Return (X, Y) of the center of cell containing provided text 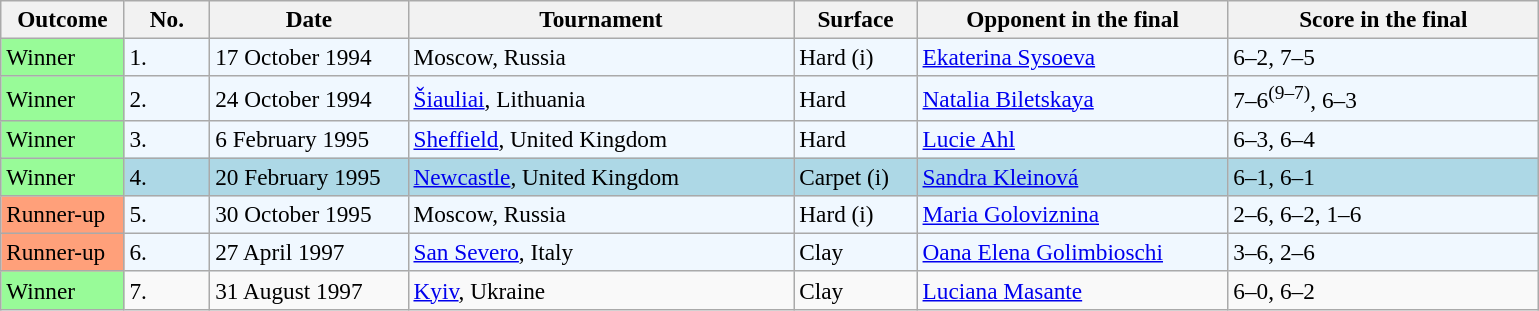
Oana Elena Golimbioschi (1072, 252)
6. (167, 252)
6 February 1995 (309, 139)
Luciana Masante (1072, 290)
Sandra Kleinová (1072, 177)
Outcome (62, 19)
30 October 1995 (309, 214)
Score in the final (1384, 19)
Date (309, 19)
Sheffield, United Kingdom (601, 139)
Šiauliai, Lithuania (601, 98)
6–1, 6–1 (1384, 177)
20 February 1995 (309, 177)
27 April 1997 (309, 252)
7. (167, 290)
5. (167, 214)
6–0, 6–2 (1384, 290)
San Severo, Italy (601, 252)
3–6, 2–6 (1384, 252)
6–2, 7–5 (1384, 57)
1. (167, 57)
31 August 1997 (309, 290)
6–3, 6–4 (1384, 139)
No. (167, 19)
Kyiv, Ukraine (601, 290)
Maria Goloviznina (1072, 214)
Ekaterina Sysoeva (1072, 57)
Tournament (601, 19)
Newcastle, United Kingdom (601, 177)
2–6, 6–2, 1–6 (1384, 214)
2. (167, 98)
Surface (856, 19)
3. (167, 139)
7–6(9–7), 6–3 (1384, 98)
24 October 1994 (309, 98)
Carpet (i) (856, 177)
Lucie Ahl (1072, 139)
Opponent in the final (1072, 19)
17 October 1994 (309, 57)
4. (167, 177)
Natalia Biletskaya (1072, 98)
